Output the [x, y] coordinate of the center of the cell containing the given text.  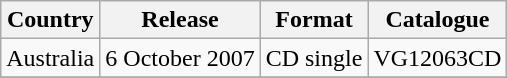
Catalogue [438, 20]
Country [50, 20]
Release [180, 20]
CD single [314, 58]
Format [314, 20]
Australia [50, 58]
6 October 2007 [180, 58]
VG12063CD [438, 58]
